Determine the [x, y] coordinate at the center of the cell enclosing the given text.  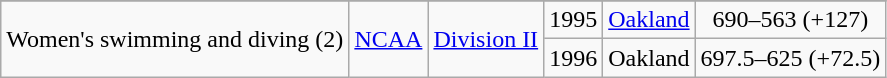
Women's swimming and diving (2) [175, 39]
1996 [574, 58]
Division II [486, 39]
1995 [574, 20]
690–563 (+127) [790, 20]
NCAA [388, 39]
697.5–625 (+72.5) [790, 58]
